Locate the cell with the specified text and output its [X, Y] center coordinate. 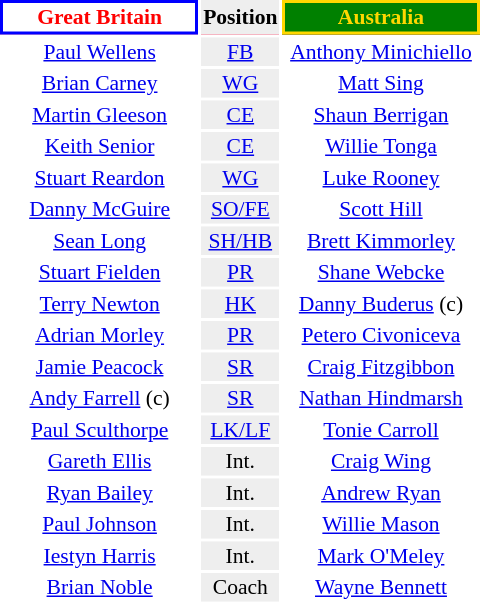
SH/HB [240, 240]
Petero Civoniceva [381, 335]
Position [240, 17]
Craig Fitzgibbon [381, 366]
Matt Sing [381, 83]
Danny McGuire [100, 209]
Paul Wellens [100, 52]
Jamie Peacock [100, 366]
Tonie Carroll [381, 430]
Coach [240, 587]
Wayne Bennett [381, 587]
Mark O'Meley [381, 556]
Willie Tonga [381, 146]
LK/LF [240, 430]
Paul Johnson [100, 524]
Adrian Morley [100, 335]
Andrew Ryan [381, 492]
Terry Newton [100, 304]
Danny Buderus (c) [381, 304]
Willie Mason [381, 524]
Stuart Fielden [100, 272]
Sean Long [100, 240]
Shaun Berrigan [381, 114]
Nathan Hindmarsh [381, 398]
Ryan Bailey [100, 492]
Martin Gleeson [100, 114]
Shane Webcke [381, 272]
Anthony Minichiello [381, 52]
FB [240, 52]
Luke Rooney [381, 178]
HK [240, 304]
Paul Sculthorpe [100, 430]
Brian Noble [100, 587]
Keith Senior [100, 146]
Andy Farrell (c) [100, 398]
Great Britain [100, 17]
Stuart Reardon [100, 178]
Australia [381, 17]
Gareth Ellis [100, 461]
Brett Kimmorley [381, 240]
Brian Carney [100, 83]
Iestyn Harris [100, 556]
SO/FE [240, 209]
Craig Wing [381, 461]
Scott Hill [381, 209]
